Find where the given text appears and provide that cell's center as [X, Y] coordinate. 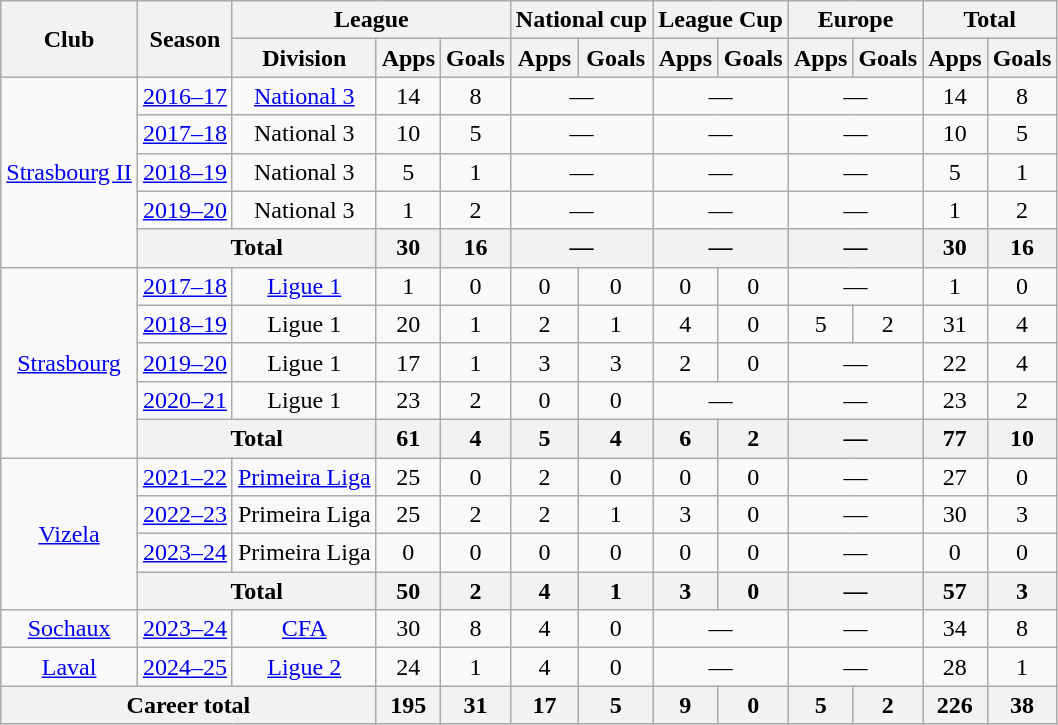
Europe [855, 20]
22 [955, 362]
9 [686, 705]
6 [686, 438]
League [371, 20]
20 [408, 324]
77 [955, 438]
24 [408, 667]
Strasbourg II [70, 172]
National cup [581, 20]
Ligue 2 [304, 667]
226 [955, 705]
50 [408, 591]
2016–17 [184, 96]
61 [408, 438]
2024–25 [184, 667]
38 [1022, 705]
Career total [188, 705]
195 [408, 705]
Vizela [70, 534]
Laval [70, 667]
34 [955, 629]
57 [955, 591]
Season [184, 39]
2021–22 [184, 477]
Club [70, 39]
Strasbourg [70, 362]
2020–21 [184, 400]
28 [955, 667]
27 [955, 477]
Sochaux [70, 629]
2022–23 [184, 515]
League Cup [721, 20]
CFA [304, 629]
Division [304, 58]
